From the cell containing the given text, extract its center point as (X, Y) coordinate. 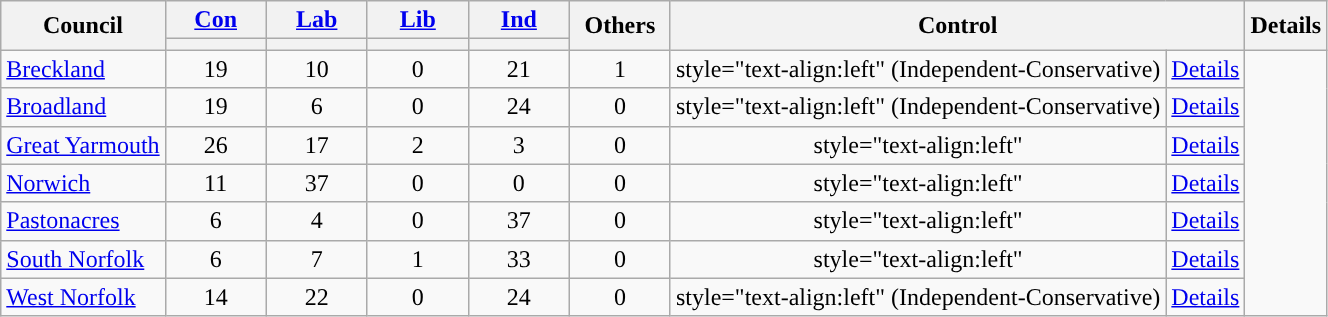
10 (316, 69)
21 (518, 69)
17 (316, 145)
South Norfolk (83, 259)
Great Yarmouth (83, 145)
26 (216, 145)
Council (83, 26)
Control (957, 26)
33 (518, 259)
Others (620, 26)
11 (216, 183)
Broadland (83, 107)
Con (216, 20)
3 (518, 145)
22 (316, 297)
Norwich (83, 183)
4 (316, 221)
14 (216, 297)
Lab (316, 20)
7 (316, 259)
Ind (518, 20)
2 (418, 145)
Pastonacres (83, 221)
Lib (418, 20)
Breckland (83, 69)
West Norfolk (83, 297)
